Search for the cell housing the specified text and yield its [x, y] center coordinate. 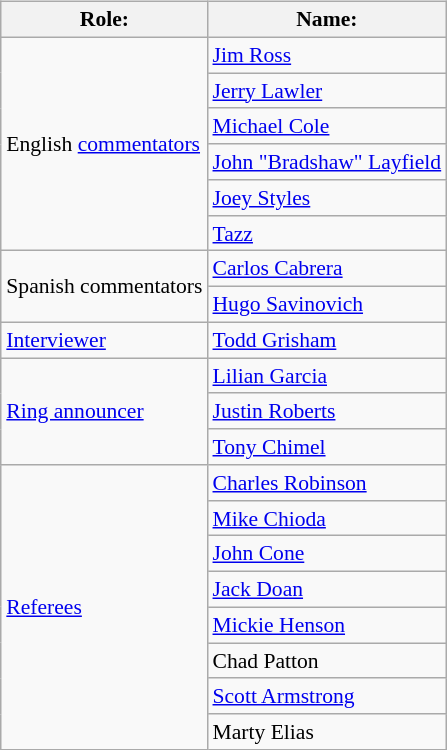
Scott Armstrong [326, 696]
Todd Grisham [326, 340]
Jack Doan [326, 590]
Tony Chimel [326, 447]
Ring announcer [104, 412]
Tazz [326, 233]
Carlos Cabrera [326, 269]
Jerry Lawler [326, 91]
Referees [104, 608]
Role: [104, 20]
Jim Ross [326, 55]
Interviewer [104, 340]
Marty Elias [326, 732]
Name: [326, 20]
John Cone [326, 554]
English commentators [104, 144]
Charles Robinson [326, 483]
Lilian Garcia [326, 376]
John "Bradshaw" Layfield [326, 162]
Joey Styles [326, 198]
Justin Roberts [326, 411]
Mike Chioda [326, 518]
Spanish commentators [104, 286]
Hugo Savinovich [326, 305]
Michael Cole [326, 126]
Chad Patton [326, 661]
Mickie Henson [326, 625]
